Capture the cell that displays the provided text and extract its [X, Y] central coordinate. 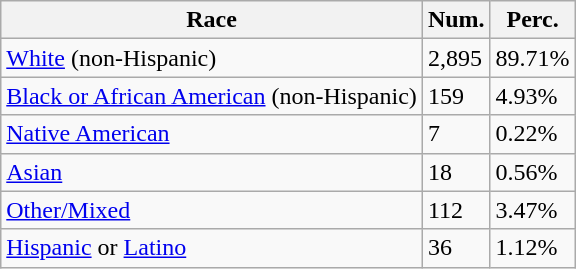
Hispanic or Latino [212, 248]
4.93% [532, 96]
89.71% [532, 58]
0.56% [532, 172]
3.47% [532, 210]
0.22% [532, 134]
Num. [456, 20]
7 [456, 134]
112 [456, 210]
1.12% [532, 248]
Black or African American (non-Hispanic) [212, 96]
White (non-Hispanic) [212, 58]
36 [456, 248]
18 [456, 172]
159 [456, 96]
Asian [212, 172]
Other/Mixed [212, 210]
Race [212, 20]
Native American [212, 134]
Perc. [532, 20]
2,895 [456, 58]
